Provide the (x, y) coordinate of the cell's center where the given text is located.  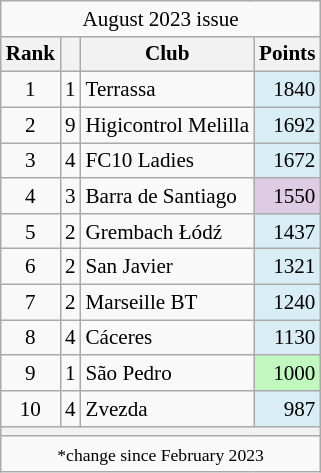
8 (30, 338)
Cáceres (168, 338)
*change since February 2023 (161, 454)
Rank (30, 54)
São Pedro (168, 372)
1692 (287, 124)
Club (168, 54)
Zvezda (168, 408)
August 2023 issue (161, 18)
Grembach Łódź (168, 230)
1437 (287, 230)
1321 (287, 266)
San Javier (168, 266)
Terrassa (168, 90)
1672 (287, 160)
Marseille BT (168, 302)
1840 (287, 90)
1000 (287, 372)
6 (30, 266)
7 (30, 302)
987 (287, 408)
5 (30, 230)
10 (30, 408)
1240 (287, 302)
1130 (287, 338)
FC10 Ladies (168, 160)
Barra de Santiago (168, 196)
Higicontrol Melilla (168, 124)
Points (287, 54)
1550 (287, 196)
